Capture the cell that displays the provided text and extract its (x, y) central coordinate. 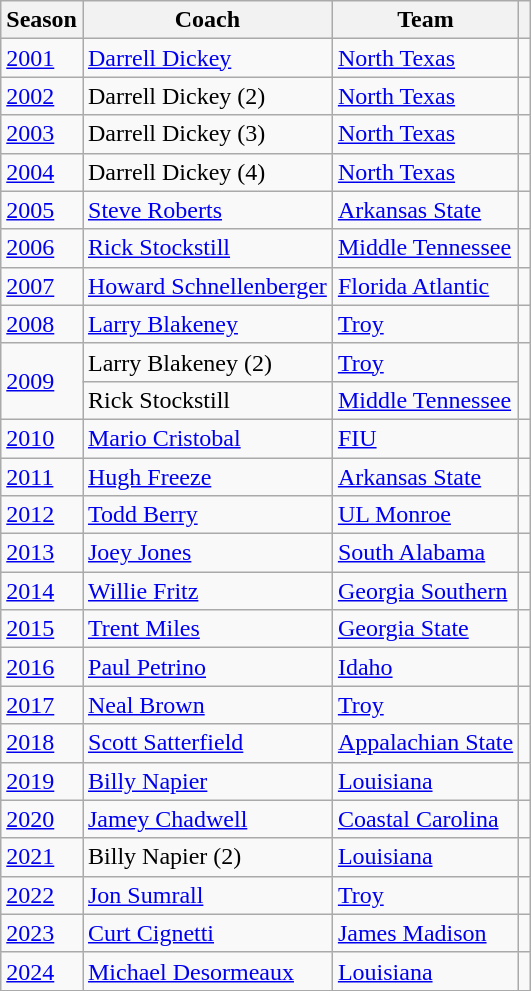
Georgia State (425, 629)
2020 (42, 819)
FIU (425, 438)
2014 (42, 591)
Steve Roberts (207, 210)
Scott Satterfield (207, 743)
2004 (42, 172)
UL Monroe (425, 515)
Larry Blakeney (2) (207, 362)
Darrell Dickey (3) (207, 134)
Jamey Chadwell (207, 819)
Hugh Freeze (207, 477)
2021 (42, 857)
2022 (42, 895)
2013 (42, 553)
2018 (42, 743)
2005 (42, 210)
Coastal Carolina (425, 819)
Michael Desormeaux (207, 971)
2017 (42, 705)
Florida Atlantic (425, 286)
Darrell Dickey (207, 58)
Billy Napier (207, 781)
Joey Jones (207, 553)
2006 (42, 248)
Larry Blakeney (207, 324)
2003 (42, 134)
Howard Schnellenberger (207, 286)
Coach (207, 20)
Jon Sumrall (207, 895)
Idaho (425, 667)
Appalachian State (425, 743)
Paul Petrino (207, 667)
Todd Berry (207, 515)
2019 (42, 781)
James Madison (425, 933)
2023 (42, 933)
South Alabama (425, 553)
2008 (42, 324)
Season (42, 20)
Mario Cristobal (207, 438)
Billy Napier (2) (207, 857)
Trent Miles (207, 629)
Curt Cignetti (207, 933)
2016 (42, 667)
Darrell Dickey (4) (207, 172)
Neal Brown (207, 705)
2001 (42, 58)
Willie Fritz (207, 591)
2011 (42, 477)
Georgia Southern (425, 591)
Darrell Dickey (2) (207, 96)
2009 (42, 381)
2024 (42, 971)
Team (425, 20)
2002 (42, 96)
2012 (42, 515)
2007 (42, 286)
2015 (42, 629)
2010 (42, 438)
